For the text-containing cell, return its midpoint in [x, y] coordinate format. 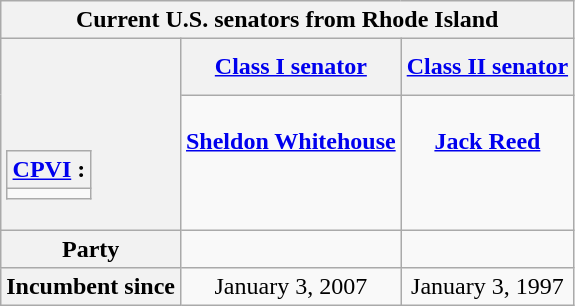
Class I senator [290, 67]
Party [91, 249]
Class II senator [487, 67]
Jack Reed [487, 162]
Current U.S. senators from Rhode Island [288, 20]
January 3, 1997 [487, 287]
Incumbent since [91, 287]
Sheldon Whitehouse [290, 162]
January 3, 2007 [290, 287]
